Identify which cell holds the provided text, then report its (X, Y) central coordinate. 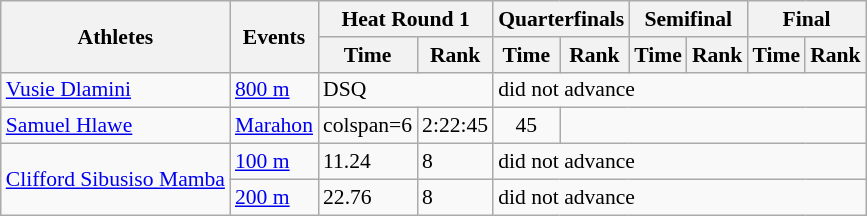
Vusie Dlamini (116, 90)
Semifinal (688, 19)
Clifford Sibusiso Mamba (116, 180)
Samuel Hlawe (116, 126)
11.24 (368, 162)
800 m (274, 90)
DSQ (406, 90)
Marahon (274, 126)
22.76 (368, 197)
Athletes (116, 36)
Quarterfinals (561, 19)
45 (526, 126)
Heat Round 1 (406, 19)
200 m (274, 197)
2:22:45 (455, 126)
Events (274, 36)
100 m (274, 162)
colspan=6 (368, 126)
Final (806, 19)
